Return the [X, Y] coordinate for the center point of the cell that contains the specified text.  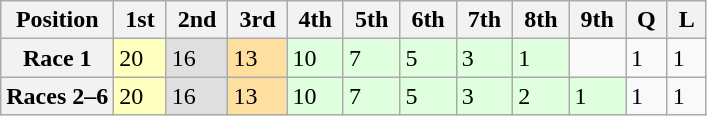
Q [647, 20]
Race 1 [58, 58]
9th [597, 20]
1st [140, 20]
6th [428, 20]
3rd [258, 20]
L [686, 20]
7th [484, 20]
8th [541, 20]
2 [541, 96]
5th [371, 20]
4th [315, 20]
Position [58, 20]
Races 2–6 [58, 96]
2nd [197, 20]
